From the cell containing the given text, extract its center point as [X, Y] coordinate. 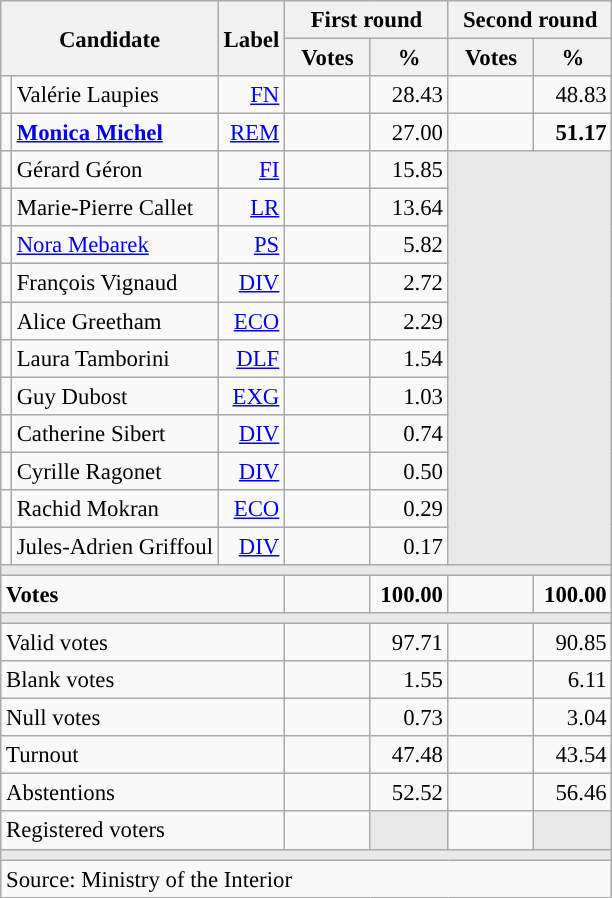
FI [251, 170]
0.29 [409, 509]
Registered voters [143, 831]
1.55 [409, 680]
FN [251, 95]
LR [251, 208]
PS [251, 245]
1.54 [409, 358]
DLF [251, 358]
0.74 [409, 433]
Candidate [110, 38]
François Vignaud [114, 283]
27.00 [409, 133]
Turnout [143, 755]
43.54 [573, 755]
Guy Dubost [114, 396]
First round [367, 20]
Laura Tamborini [114, 358]
Alice Greetham [114, 321]
6.11 [573, 680]
52.52 [409, 793]
51.17 [573, 133]
47.48 [409, 755]
REM [251, 133]
Blank votes [143, 680]
Label [251, 38]
Valérie Laupies [114, 95]
EXG [251, 396]
Source: Ministry of the Interior [306, 879]
56.46 [573, 793]
Nora Mebarek [114, 245]
Rachid Mokran [114, 509]
0.73 [409, 718]
90.85 [573, 643]
2.72 [409, 283]
Marie-Pierre Callet [114, 208]
15.85 [409, 170]
Abstentions [143, 793]
Jules-Adrien Griffoul [114, 546]
2.29 [409, 321]
Valid votes [143, 643]
Cyrille Ragonet [114, 471]
28.43 [409, 95]
Null votes [143, 718]
5.82 [409, 245]
0.50 [409, 471]
Gérard Géron [114, 170]
Catherine Sibert [114, 433]
48.83 [573, 95]
1.03 [409, 396]
97.71 [409, 643]
0.17 [409, 546]
Second round [530, 20]
3.04 [573, 718]
Monica Michel [114, 133]
13.64 [409, 208]
